Search for the cell housing the specified text and yield its [x, y] center coordinate. 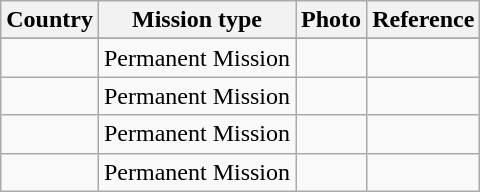
Mission type [196, 20]
Country [50, 20]
Reference [424, 20]
Photo [332, 20]
